Locate the cell with the specified text and output its [X, Y] center coordinate. 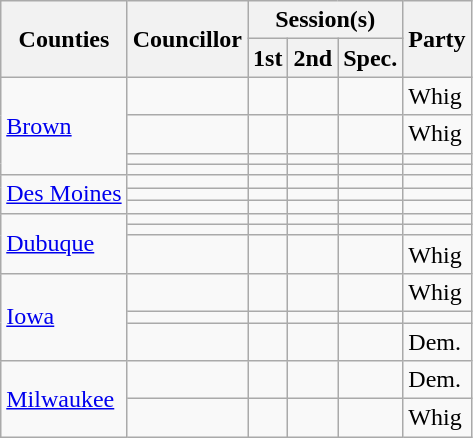
Brown [64, 126]
Milwaukee [64, 399]
Spec. [370, 58]
Session(s) [326, 20]
Iowa [64, 316]
Councillor [187, 39]
Dubuque [64, 243]
2nd [313, 58]
Des Moines [64, 194]
1st [268, 58]
Party [437, 39]
Counties [64, 39]
